Identify which cell holds the provided text, then report its (X, Y) central coordinate. 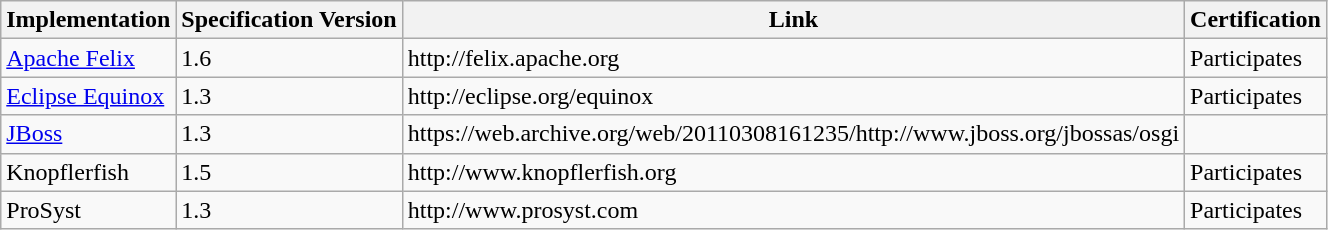
Implementation (88, 20)
Specification Version (289, 20)
Eclipse Equinox (88, 96)
1.5 (289, 172)
http://felix.apache.org (793, 58)
https://web.archive.org/web/20110308161235/http://www.jboss.org/jbossas/osgi (793, 134)
Link (793, 20)
JBoss (88, 134)
http://www.knopflerfish.org (793, 172)
http://www.prosyst.com (793, 210)
Apache Felix (88, 58)
1.6 (289, 58)
Knopflerfish (88, 172)
http://eclipse.org/equinox (793, 96)
Certification (1256, 20)
ProSyst (88, 210)
